Provide the [x, y] coordinate of the cell's center where the given text is located.  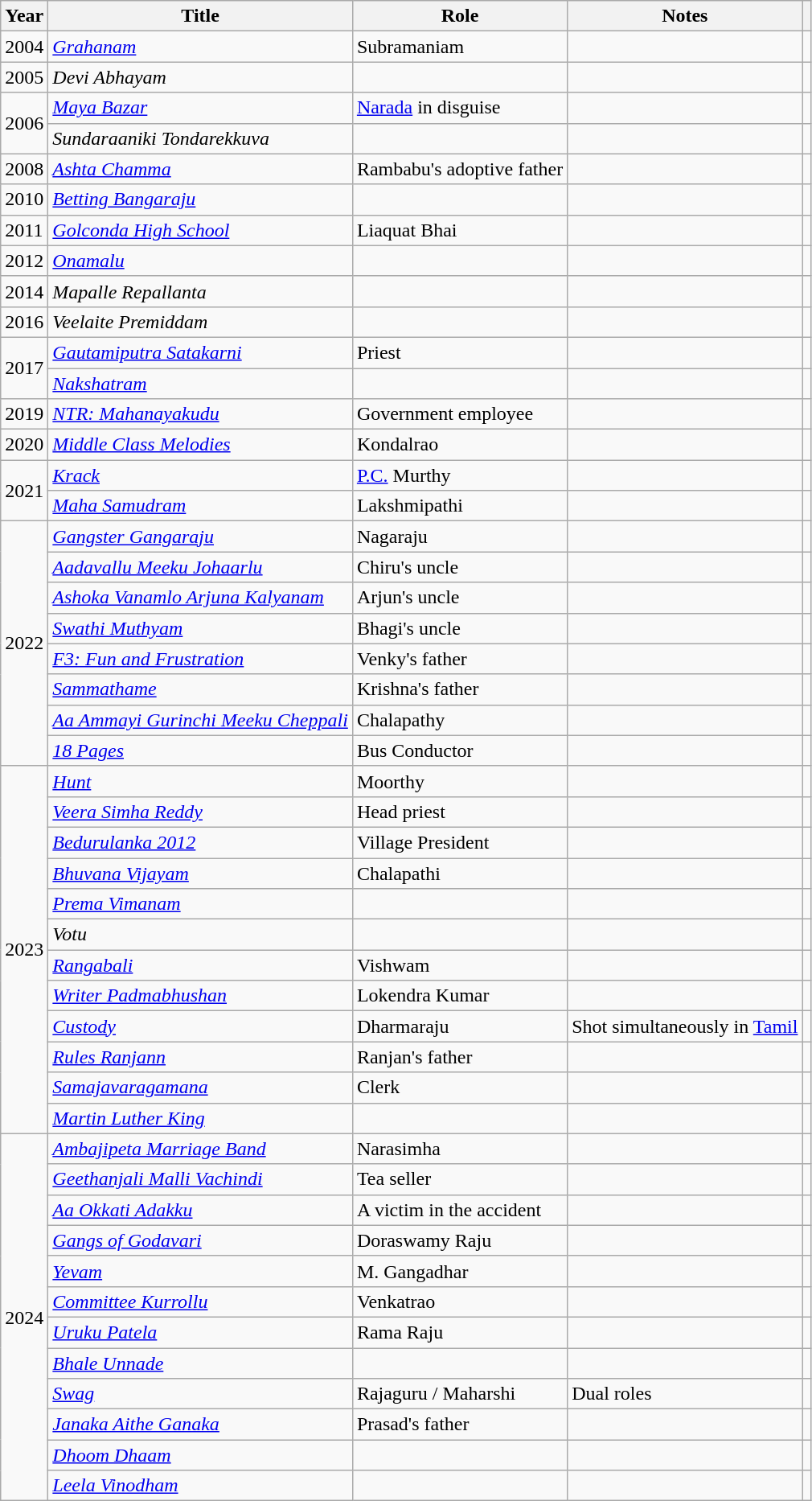
Betting Bangaraju [201, 199]
Gangster Gangaraju [201, 537]
M. Gangadhar [460, 1271]
Dhoom Dhaam [201, 1455]
F3: Fun and Frustration [201, 659]
Maya Bazar [201, 108]
Onamalu [201, 261]
Krishna's father [460, 689]
Nagaraju [460, 537]
Kondalrao [460, 445]
Priest [460, 352]
2014 [24, 291]
2022 [24, 644]
Chiru's uncle [460, 567]
2006 [24, 123]
Ashta Chamma [201, 169]
Venky's father [460, 659]
Title [201, 16]
Lakshmipathi [460, 506]
Krack [201, 475]
Subramaniam [460, 47]
Martin Luther King [201, 1118]
Chalapathi [460, 873]
2017 [24, 368]
Rules Ranjann [201, 1057]
Vishwam [460, 965]
Samajavaragamana [201, 1088]
18 Pages [201, 750]
Maha Samudram [201, 506]
Venkatrao [460, 1302]
Swag [201, 1394]
Votu [201, 935]
Bedurulanka 2012 [201, 842]
2024 [24, 1318]
Dharmaraju [460, 1026]
Narasimha [460, 1149]
2021 [24, 491]
A victim in the accident [460, 1210]
Grahanam [201, 47]
Prasad's father [460, 1425]
Ambajipeta Marriage Band [201, 1149]
Moorthy [460, 781]
Lokendra Kumar [460, 996]
Bhuvana Vijayam [201, 873]
2010 [24, 199]
Chalapathy [460, 720]
Ranjan's father [460, 1057]
Doraswamy Raju [460, 1240]
Head priest [460, 812]
2012 [24, 261]
Aadavallu Meeku Johaarlu [201, 567]
Narada in disguise [460, 108]
Committee Kurrollu [201, 1302]
Bus Conductor [460, 750]
Gangs of Godavari [201, 1240]
2008 [24, 169]
Shot simultaneously in Tamil [685, 1026]
2020 [24, 445]
Tea seller [460, 1179]
Veelaite Premiddam [201, 322]
Aa Okkati Adakku [201, 1210]
Custody [201, 1026]
Nakshatram [201, 384]
Sammathame [201, 689]
Government employee [460, 414]
Aa Ammayi Gurinchi Meeku Cheppali [201, 720]
Village President [460, 842]
Bhagi's uncle [460, 628]
Devi Abhayam [201, 77]
Rajaguru / Maharshi [460, 1394]
Middle Class Melodies [201, 445]
Ashoka Vanamlo Arjuna Kalyanam [201, 598]
Hunt [201, 781]
Role [460, 16]
Swathi Muthyam [201, 628]
2023 [24, 949]
Year [24, 16]
2016 [24, 322]
Geethanjali Malli Vachindi [201, 1179]
Writer Padmabhushan [201, 996]
Mapalle Repallanta [201, 291]
Prema Vimanam [201, 904]
Rangabali [201, 965]
Leela Vinodham [201, 1486]
2004 [24, 47]
Rama Raju [460, 1332]
Yevam [201, 1271]
2011 [24, 230]
Golconda High School [201, 230]
Sundaraaniki Tondarekkuva [201, 138]
Veera Simha Reddy [201, 812]
Arjun's uncle [460, 598]
Dual roles [685, 1394]
Clerk [460, 1088]
P.C. Murthy [460, 475]
Bhale Unnade [201, 1363]
2019 [24, 414]
2005 [24, 77]
Notes [685, 16]
NTR: Mahanayakudu [201, 414]
Gautamiputra Satakarni [201, 352]
Uruku Patela [201, 1332]
Liaquat Bhai [460, 230]
Janaka Aithe Ganaka [201, 1425]
Rambabu's adoptive father [460, 169]
